For the text-containing cell, return its midpoint in [X, Y] coordinate format. 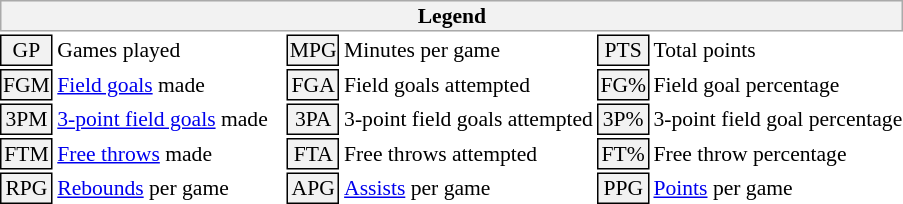
FG% [623, 85]
APG [314, 188]
RPG [26, 188]
Field goals made [170, 85]
MPG [314, 50]
GP [26, 50]
Games played [170, 50]
3-point field goals attempted [469, 120]
Assists per game [469, 188]
PTS [623, 50]
PPG [623, 188]
Minutes per game [469, 50]
3-point field goals made [170, 120]
3P% [623, 120]
Free throws made [170, 154]
FT% [623, 154]
Field goals attempted [469, 85]
FTA [314, 154]
FGA [314, 85]
Free throws attempted [469, 154]
Rebounds per game [170, 188]
FTM [26, 154]
3PM [26, 120]
FGM [26, 85]
3PA [314, 120]
